For the text-containing cell, return its midpoint in [x, y] coordinate format. 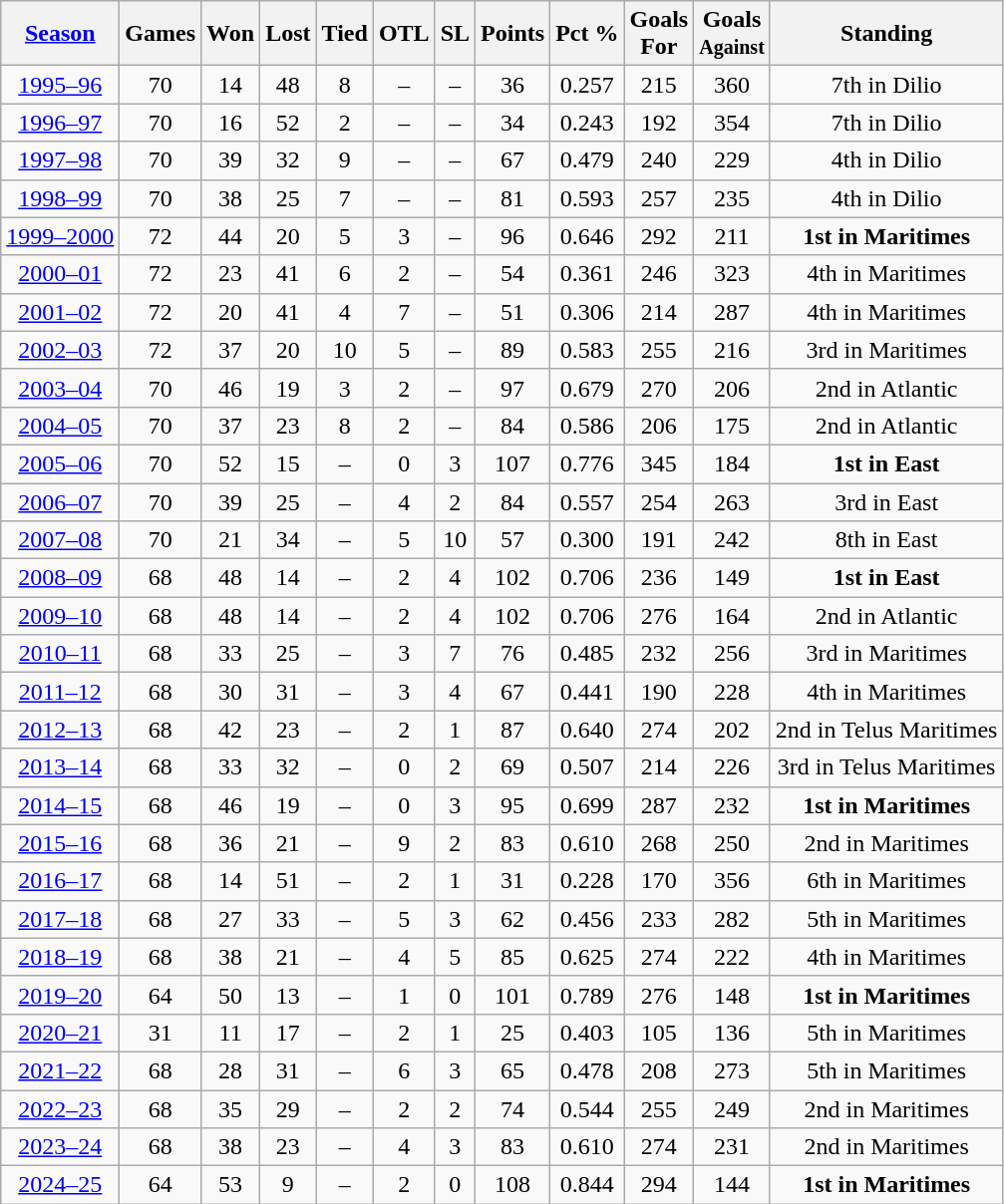
0.679 [587, 388]
249 [732, 1109]
0.789 [587, 995]
0.306 [587, 312]
229 [732, 160]
3rd in East [886, 501]
11 [231, 1033]
2024–25 [60, 1185]
246 [659, 274]
2020–21 [60, 1033]
85 [512, 957]
208 [659, 1070]
30 [231, 692]
Points [512, 34]
95 [512, 805]
256 [732, 654]
GoalsAgainst [732, 34]
144 [732, 1185]
3rd in Telus Maritimes [886, 767]
Tied [345, 34]
202 [732, 730]
175 [732, 426]
268 [659, 843]
81 [512, 198]
0.243 [587, 123]
2011–12 [60, 692]
191 [659, 540]
292 [659, 236]
356 [732, 881]
28 [231, 1070]
148 [732, 995]
0.228 [587, 881]
62 [512, 919]
192 [659, 123]
149 [732, 578]
101 [512, 995]
107 [512, 463]
87 [512, 730]
2021–22 [60, 1070]
294 [659, 1185]
2013–14 [60, 767]
Games [161, 34]
0.300 [587, 540]
0.646 [587, 236]
0.441 [587, 692]
65 [512, 1070]
0.403 [587, 1033]
136 [732, 1033]
226 [732, 767]
0.586 [587, 426]
54 [512, 274]
13 [288, 995]
184 [732, 463]
2014–15 [60, 805]
2012–13 [60, 730]
1999–2000 [60, 236]
1995–96 [60, 85]
164 [732, 616]
2007–08 [60, 540]
2009–10 [60, 616]
170 [659, 881]
2015–16 [60, 843]
57 [512, 540]
2010–11 [60, 654]
273 [732, 1070]
0.361 [587, 274]
OTL [404, 34]
Season [60, 34]
108 [512, 1185]
105 [659, 1033]
96 [512, 236]
2001–02 [60, 312]
0.593 [587, 198]
2017–18 [60, 919]
6th in Maritimes [886, 881]
8th in East [886, 540]
SL [455, 34]
50 [231, 995]
216 [732, 350]
345 [659, 463]
74 [512, 1109]
354 [732, 123]
2006–07 [60, 501]
0.479 [587, 160]
263 [732, 501]
211 [732, 236]
89 [512, 350]
215 [659, 85]
236 [659, 578]
2000–01 [60, 274]
0.507 [587, 767]
0.257 [587, 85]
360 [732, 85]
53 [231, 1185]
2018–19 [60, 957]
282 [732, 919]
0.544 [587, 1109]
0.456 [587, 919]
Won [231, 34]
233 [659, 919]
0.776 [587, 463]
15 [288, 463]
2016–17 [60, 881]
228 [732, 692]
250 [732, 843]
1997–98 [60, 160]
2004–05 [60, 426]
42 [231, 730]
257 [659, 198]
35 [231, 1109]
0.625 [587, 957]
235 [732, 198]
Lost [288, 34]
69 [512, 767]
2008–09 [60, 578]
242 [732, 540]
0.844 [587, 1185]
231 [732, 1147]
Pct % [587, 34]
240 [659, 160]
Standing [886, 34]
1998–99 [60, 198]
44 [231, 236]
16 [231, 123]
2003–04 [60, 388]
0.640 [587, 730]
2nd in Telus Maritimes [886, 730]
2002–03 [60, 350]
27 [231, 919]
GoalsFor [659, 34]
323 [732, 274]
1996–97 [60, 123]
0.485 [587, 654]
17 [288, 1033]
97 [512, 388]
2023–24 [60, 1147]
76 [512, 654]
0.583 [587, 350]
29 [288, 1109]
0.699 [587, 805]
222 [732, 957]
270 [659, 388]
190 [659, 692]
2019–20 [60, 995]
2022–23 [60, 1109]
254 [659, 501]
0.478 [587, 1070]
2005–06 [60, 463]
0.557 [587, 501]
